Identify which cell holds the provided text, then report its [X, Y] central coordinate. 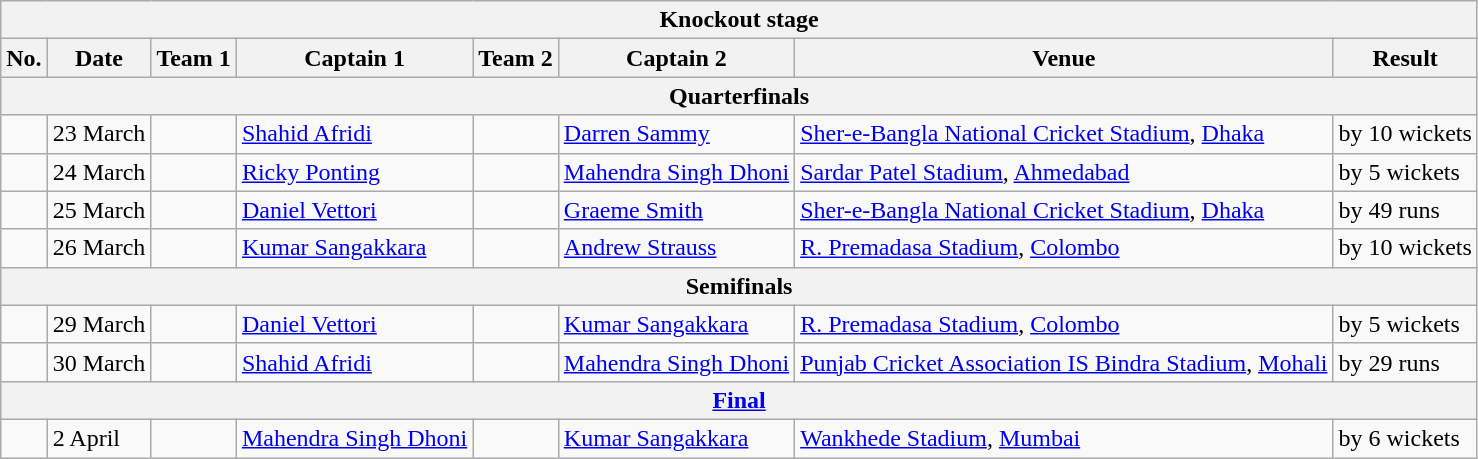
Andrew Strauss [676, 248]
No. [24, 58]
Team 1 [194, 58]
by 49 runs [1405, 210]
Captain 1 [354, 58]
by 6 wickets [1405, 438]
Result [1405, 58]
Knockout stage [740, 20]
Darren Sammy [676, 134]
Sardar Patel Stadium, Ahmedabad [1064, 172]
Graeme Smith [676, 210]
Final [740, 400]
Wankhede Stadium, Mumbai [1064, 438]
2 April [99, 438]
Semifinals [740, 286]
Team 2 [516, 58]
Ricky Ponting [354, 172]
29 March [99, 324]
Date [99, 58]
Quarterfinals [740, 96]
25 March [99, 210]
26 March [99, 248]
23 March [99, 134]
by 29 runs [1405, 362]
24 March [99, 172]
Venue [1064, 58]
Punjab Cricket Association IS Bindra Stadium, Mohali [1064, 362]
Captain 2 [676, 58]
30 March [99, 362]
